Extract the [x, y] coordinate from the center of the cell holding the provided text.  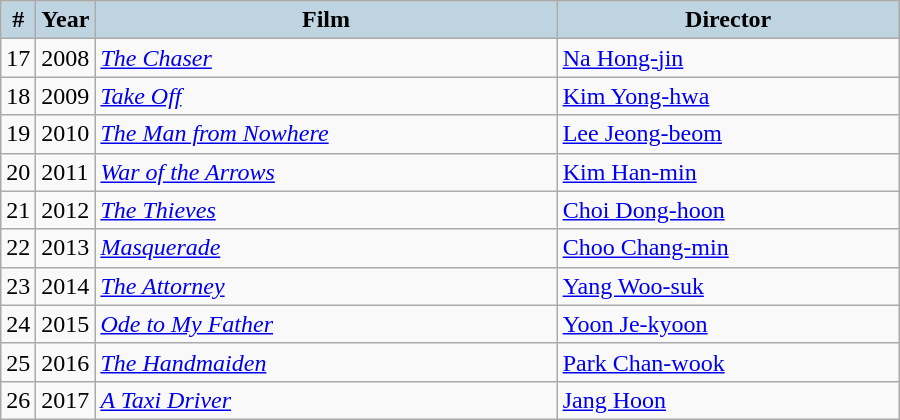
Masquerade [326, 248]
Jang Hoon [728, 400]
18 [18, 96]
Na Hong-jin [728, 58]
17 [18, 58]
The Attorney [326, 286]
20 [18, 172]
2008 [66, 58]
Choi Dong-hoon [728, 210]
2014 [66, 286]
Film [326, 20]
2012 [66, 210]
The Chaser [326, 58]
26 [18, 400]
2016 [66, 362]
2015 [66, 324]
21 [18, 210]
The Handmaiden [326, 362]
Ode to My Father [326, 324]
Kim Han-min [728, 172]
War of the Arrows [326, 172]
19 [18, 134]
Director [728, 20]
Kim Yong-hwa [728, 96]
A Taxi Driver [326, 400]
24 [18, 324]
Park Chan-wook [728, 362]
23 [18, 286]
2010 [66, 134]
The Man from Nowhere [326, 134]
Yoon Je-kyoon [728, 324]
25 [18, 362]
22 [18, 248]
2013 [66, 248]
Lee Jeong-beom [728, 134]
Yang Woo-suk [728, 286]
The Thieves [326, 210]
# [18, 20]
Choo Chang-min [728, 248]
2011 [66, 172]
Take Off [326, 96]
2009 [66, 96]
Year [66, 20]
2017 [66, 400]
